Find where the given text appears and provide that cell's center as (X, Y) coordinate. 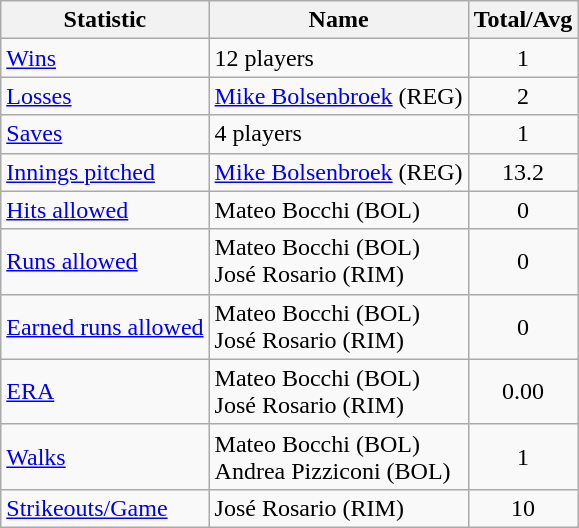
Mateo Bocchi (BOL) (338, 210)
Name (338, 20)
12 players (338, 58)
José Rosario (RIM) (338, 508)
10 (523, 508)
ERA (105, 392)
13.2 (523, 172)
Runs allowed (105, 262)
Walks (105, 456)
Losses (105, 96)
Saves (105, 134)
Earned runs allowed (105, 326)
Innings pitched (105, 172)
Mateo Bocchi (BOL) Andrea Pizziconi (BOL) (338, 456)
0.00 (523, 392)
Statistic (105, 20)
Wins (105, 58)
Hits allowed (105, 210)
Strikeouts/Game (105, 508)
2 (523, 96)
4 players (338, 134)
Total/Avg (523, 20)
